Pinpoint the cell where the given text exists, returning its [X, Y] midpoint coordinate. 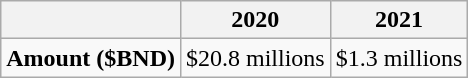
2020 [255, 20]
$1.3 millions [399, 58]
$20.8 millions [255, 58]
2021 [399, 20]
Amount ($BND) [91, 58]
